Pinpoint the cell where the given text exists, returning its (X, Y) midpoint coordinate. 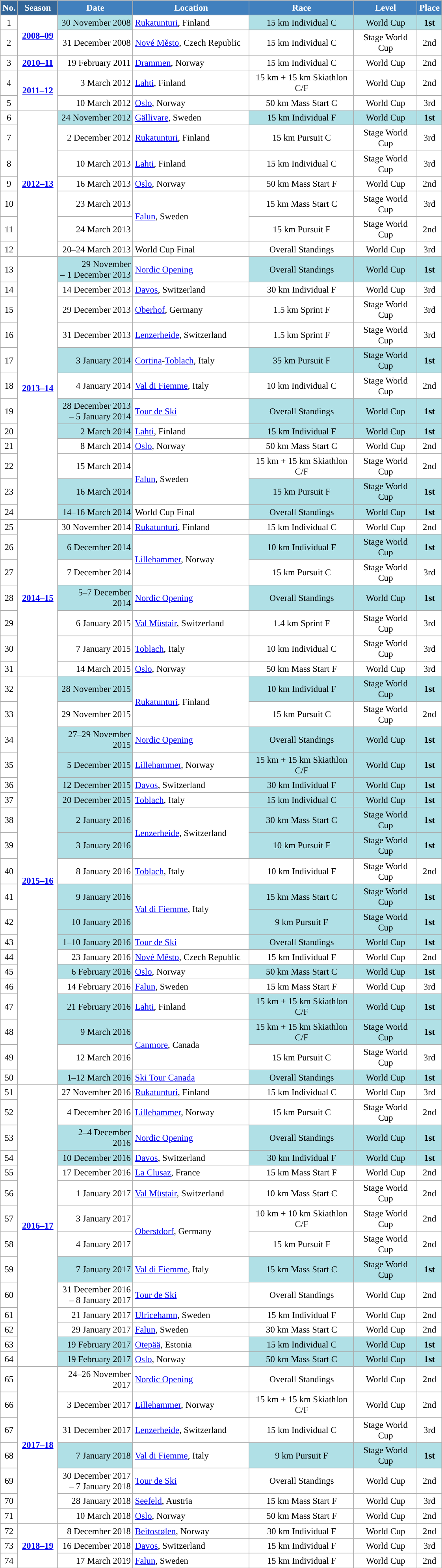
3 January 2014 (95, 361)
69 (9, 1481)
16 March 2014 (95, 492)
10 December 2016 (95, 1158)
63 (9, 1344)
7 December 2014 (95, 573)
66 (9, 1405)
8 (9, 164)
4 December 2016 (95, 1113)
10 March 2013 (95, 164)
16 December 2018 (95, 1546)
28 November 2015 (95, 689)
31 December 2017 (95, 1430)
Beitostølen, Norway (191, 1531)
35 (9, 765)
51 (9, 1092)
24 November 2012 (95, 118)
37 (9, 800)
2 March 2014 (95, 432)
17 December 2016 (95, 1173)
21 January 2017 (95, 1315)
23 (9, 492)
29 November 2015 (95, 714)
29 January 2017 (95, 1330)
11 (9, 229)
52 (9, 1113)
19 (9, 411)
20–24 March 2013 (95, 249)
32 (9, 689)
17 March 2019 (95, 1561)
6 December 2014 (95, 547)
35 km Pursuit F (302, 361)
10 March 2012 (95, 103)
56 (9, 1193)
23 March 2013 (95, 204)
27 November 2016 (95, 1092)
31 December 2013 (95, 335)
55 (9, 1173)
17 (9, 361)
31 December 2008 (95, 43)
15 March 2014 (95, 466)
10 km + 10 km Skiathlon C/F (302, 1218)
21 (9, 446)
2012–13 (38, 183)
20 December 2015 (95, 800)
59 (9, 1270)
21 February 2016 (95, 1006)
8 December 2018 (95, 1531)
18 (9, 386)
1–10 January 2016 (95, 942)
16 (9, 335)
2010–11 (38, 63)
30 November 2014 (95, 527)
13 (9, 269)
42 (9, 922)
10 January 2016 (95, 922)
14 December 2013 (95, 289)
57 (9, 1218)
16 March 2013 (95, 183)
1–12 March 2016 (95, 1078)
5 (9, 103)
40 (9, 871)
49 (9, 1058)
Canmore, Canada (191, 1044)
Oberhof, Germany (191, 310)
65 (9, 1380)
1.4 km Sprint F (302, 623)
23 January 2016 (95, 957)
58 (9, 1244)
5 December 2015 (95, 765)
Gällivare, Sweden (191, 118)
4 January 2014 (95, 386)
25 (9, 527)
24 March 2013 (95, 229)
7 (9, 138)
3 January 2016 (95, 846)
14 February 2016 (95, 986)
30 November 2008 (95, 23)
29 (9, 623)
9 January 2016 (95, 896)
60 (9, 1295)
2 (9, 43)
68 (9, 1455)
44 (9, 957)
24 (9, 512)
3 (9, 63)
4 (9, 83)
2–4 December 2016 (95, 1138)
27–29 November 2015 (95, 740)
34 (9, 740)
Otepää, Estonia (191, 1344)
12 March 2016 (95, 1058)
2014–15 (38, 598)
Drammen, Norway (191, 63)
72 (9, 1531)
Race (302, 8)
No. (9, 8)
10 March 2018 (95, 1516)
7 January 2017 (95, 1270)
3 March 2012 (95, 83)
Cortina-Toblach, Italy (191, 361)
2018–19 (38, 1546)
28 (9, 598)
62 (9, 1330)
74 (9, 1561)
36 (9, 785)
20 (9, 432)
39 (9, 846)
46 (9, 986)
47 (9, 1006)
33 (9, 714)
9 March 2016 (95, 1032)
7 January 2015 (95, 649)
28 January 2018 (95, 1501)
Seefeld, Austria (191, 1501)
Ulricehamn, Sweden (191, 1315)
Ski Tour Canada (191, 1078)
2015–16 (38, 880)
2013–14 (38, 388)
4 January 2017 (95, 1244)
Oberstdorf, Germany (191, 1231)
Level (385, 8)
10 km Pursuit F (302, 846)
2017–18 (38, 1445)
Place (429, 8)
1 (9, 23)
31 December 2016 – 8 January 2017 (95, 1295)
29 November – 1 December 2013 (95, 269)
14 March 2015 (95, 669)
2 January 2016 (95, 820)
9 (9, 183)
3 December 2017 (95, 1405)
71 (9, 1516)
73 (9, 1546)
29 December 2013 (95, 310)
8 March 2014 (95, 446)
7 January 2018 (95, 1455)
15 (9, 310)
12 (9, 249)
38 (9, 820)
45 (9, 972)
48 (9, 1032)
3 January 2017 (95, 1218)
14 (9, 289)
31 (9, 669)
30 December 2017 – 7 January 2018 (95, 1481)
22 (9, 466)
6 February 2016 (95, 972)
24–26 November 2017 (95, 1380)
64 (9, 1359)
10 km Mass Start C (302, 1193)
26 (9, 547)
14–16 March 2014 (95, 512)
Season (38, 8)
70 (9, 1501)
La Clusaz, France (191, 1173)
53 (9, 1138)
12 December 2015 (95, 785)
50 (9, 1078)
28 December 2013 – 5 January 2014 (95, 411)
43 (9, 942)
5–7 December 2014 (95, 598)
2008–09 (38, 35)
10 (9, 204)
67 (9, 1430)
54 (9, 1158)
30 (9, 649)
2016–17 (38, 1225)
6 January 2015 (95, 623)
41 (9, 896)
8 January 2016 (95, 871)
Date (95, 8)
1 January 2017 (95, 1193)
27 (9, 573)
19 February 2011 (95, 63)
2011–12 (38, 90)
6 (9, 118)
2 December 2012 (95, 138)
Location (191, 8)
61 (9, 1315)
